Identify which cell holds the provided text, then report its (X, Y) central coordinate. 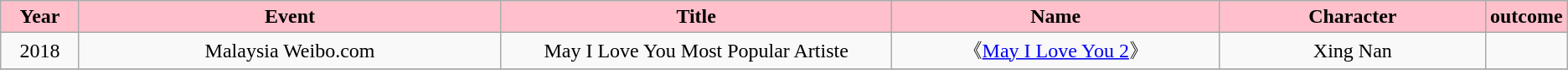
Name (1055, 17)
outcome (1526, 17)
Event (290, 17)
2018 (40, 51)
Title (696, 17)
Character (1352, 17)
Xing Nan (1352, 51)
May I Love You Most Popular Artiste (696, 51)
《May I Love You 2》 (1055, 51)
Year (40, 17)
Malaysia Weibo.com (290, 51)
